Find where the given text appears and provide that cell's center as [x, y] coordinate. 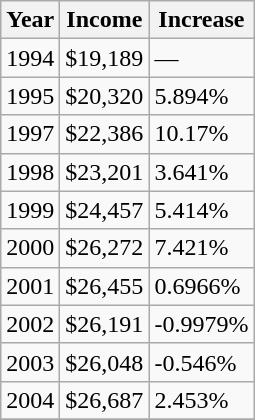
1994 [30, 58]
2003 [30, 362]
0.6966% [202, 286]
5.414% [202, 210]
Income [104, 20]
3.641% [202, 172]
2.453% [202, 400]
1998 [30, 172]
1999 [30, 210]
2004 [30, 400]
Year [30, 20]
— [202, 58]
Increase [202, 20]
$26,687 [104, 400]
$23,201 [104, 172]
$26,048 [104, 362]
$22,386 [104, 134]
2002 [30, 324]
2001 [30, 286]
$26,272 [104, 248]
1997 [30, 134]
$19,189 [104, 58]
5.894% [202, 96]
10.17% [202, 134]
2000 [30, 248]
-0.9979% [202, 324]
$26,191 [104, 324]
7.421% [202, 248]
$20,320 [104, 96]
-0.546% [202, 362]
$24,457 [104, 210]
$26,455 [104, 286]
1995 [30, 96]
